Determine the (x, y) coordinate at the center of the cell enclosing the given text.  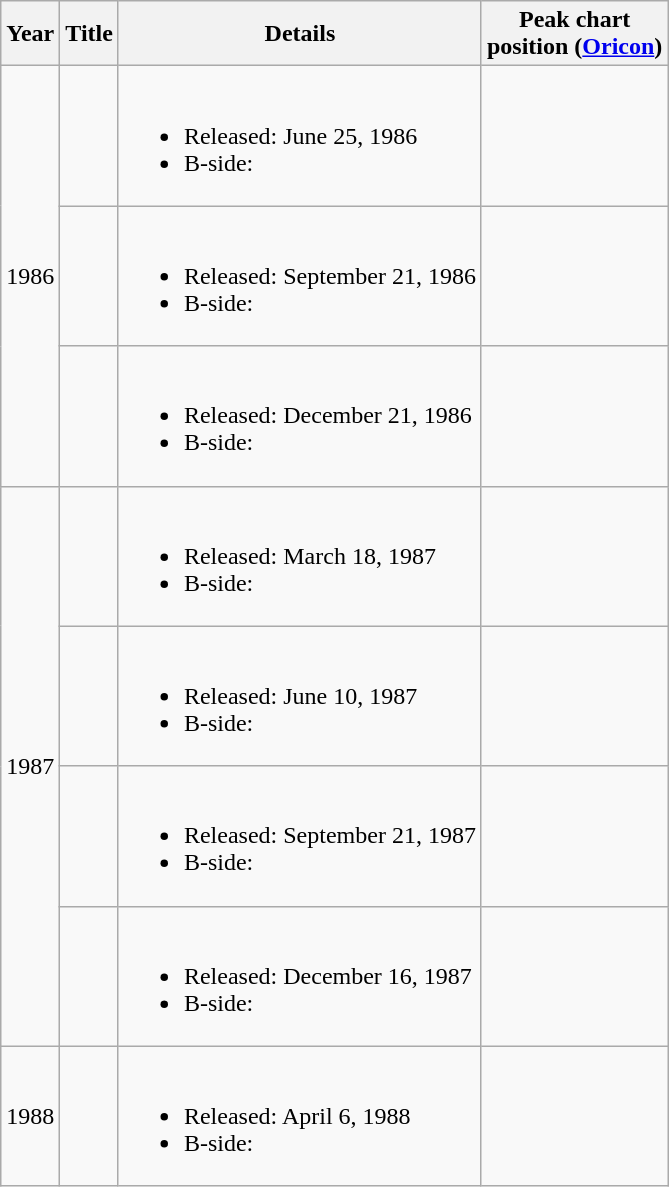
1988 (30, 1116)
Released: April 6, 1988B-side: (300, 1116)
Title (90, 34)
Released: June 10, 1987B-side: (300, 696)
1986 (30, 276)
Released: December 16, 1987B-side: (300, 976)
1987 (30, 766)
Released: March 18, 1987B-side: (300, 556)
Details (300, 34)
Peak chartposition (Oricon) (574, 34)
Released: September 21, 1986B-side: (300, 276)
Released: June 25, 1986B-side: (300, 136)
Released: September 21, 1987B-side: (300, 836)
Released: December 21, 1986B-side: (300, 416)
Year (30, 34)
